Return the [X, Y] coordinate for the center point of the cell that contains the specified text.  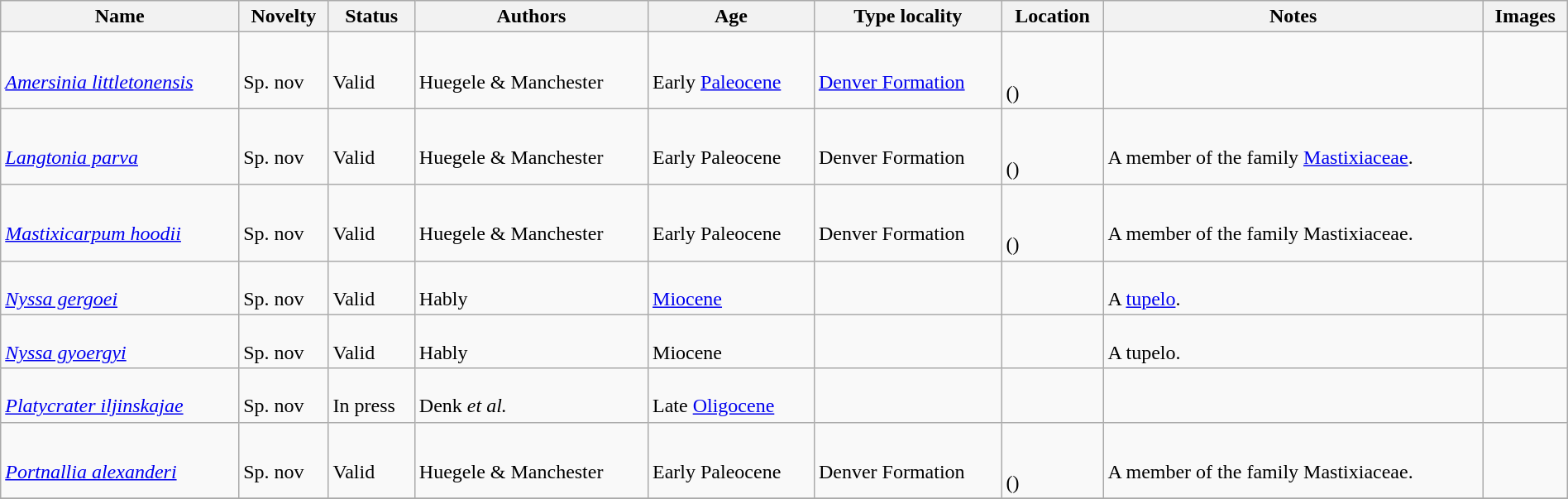
Denk et al. [531, 396]
Novelty [284, 17]
Name [120, 17]
Type locality [908, 17]
In press [371, 396]
Authors [531, 17]
Location [1052, 17]
Age [731, 17]
Late Oligocene [731, 396]
Portnallia alexanderi [120, 460]
Amersinia littletonensis [120, 70]
Nyssa gergoei [120, 288]
Nyssa gyoergyi [120, 341]
Langtonia parva [120, 146]
Images [1525, 17]
Notes [1293, 17]
Status [371, 17]
Mastixicarpum hoodii [120, 223]
Platycrater iljinskajae [120, 396]
